Locate the cell with the specified text and output its [X, Y] center coordinate. 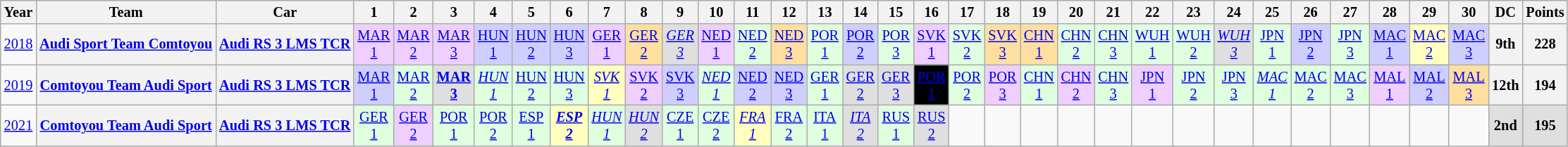
22 [1152, 12]
Year [18, 12]
MAL3 [1469, 85]
6 [569, 12]
DC [1505, 12]
16 [931, 12]
4 [493, 12]
3 [454, 12]
CZE2 [716, 125]
2021 [18, 125]
24 [1234, 12]
17 [967, 12]
14 [860, 12]
RUS1 [896, 125]
5 [531, 12]
Points [1545, 12]
ITA2 [860, 125]
12 [789, 12]
10 [716, 12]
2018 [18, 44]
30 [1469, 12]
FRA2 [789, 125]
ITA1 [825, 125]
15 [896, 12]
21 [1113, 12]
195 [1545, 125]
8 [644, 12]
ESP2 [569, 125]
20 [1077, 12]
FRA1 [753, 125]
7 [607, 12]
19 [1039, 12]
13 [825, 12]
23 [1193, 12]
29 [1429, 12]
18 [1002, 12]
9 [680, 12]
WUH2 [1193, 44]
MAL1 [1390, 85]
228 [1545, 44]
2nd [1505, 125]
2 [414, 12]
CZE1 [680, 125]
WUH3 [1234, 44]
1 [374, 12]
WUH1 [1152, 44]
Audi Sport Team Comtoyou [125, 44]
2019 [18, 85]
194 [1545, 85]
Car [285, 12]
28 [1390, 12]
ESP1 [531, 125]
26 [1311, 12]
25 [1273, 12]
11 [753, 12]
RUS2 [931, 125]
9th [1505, 44]
Team [125, 12]
12th [1505, 85]
27 [1350, 12]
MAL2 [1429, 85]
